Identify which cell holds the provided text, then report its (X, Y) central coordinate. 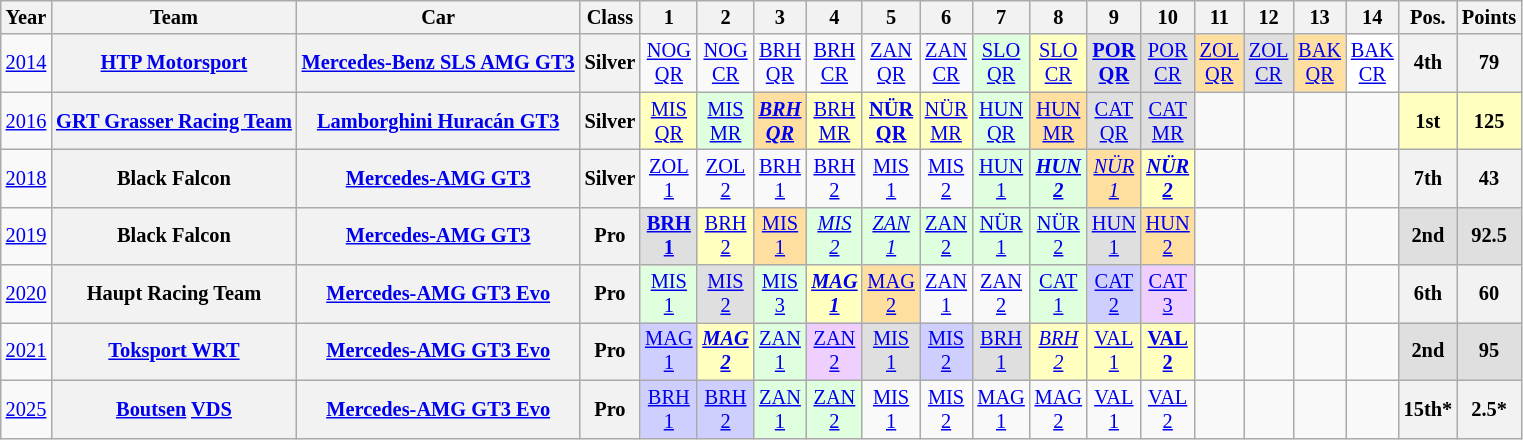
3 (780, 17)
Car (438, 17)
BAKQR (1320, 63)
7 (1000, 17)
MISMR (725, 121)
92.5 (1489, 236)
BAKCR (1372, 63)
79 (1489, 63)
10 (1168, 17)
NOGQR (668, 63)
6 (946, 17)
2014 (26, 63)
Boutsen VDS (174, 409)
43 (1489, 178)
1 (668, 17)
4th (1428, 63)
Toksport WRT (174, 351)
ZOLCR (1268, 63)
13 (1320, 17)
Haupt Racing Team (174, 294)
Year (26, 17)
ZOL1 (668, 178)
ZOLQR (1220, 63)
NÜRQR (890, 121)
CATMR (1168, 121)
BRHMR (834, 121)
14 (1372, 17)
11 (1220, 17)
2016 (26, 121)
CATQR (1114, 121)
ZOL2 (725, 178)
HUNMR (1058, 121)
PORCR (1168, 63)
GRT Grasser Racing Team (174, 121)
8 (1058, 17)
Pos. (1428, 17)
4 (834, 17)
Class (610, 17)
7th (1428, 178)
2020 (26, 294)
Mercedes-Benz SLS AMG GT3 (438, 63)
95 (1489, 351)
MISQR (668, 121)
CAT2 (1114, 294)
CAT1 (1058, 294)
125 (1489, 121)
PORQR (1114, 63)
Lamborghini Huracán GT3 (438, 121)
NÜRMR (946, 121)
Points (1489, 17)
2018 (26, 178)
2025 (26, 409)
HUNQR (1000, 121)
ZANQR (890, 63)
5 (890, 17)
SLOQR (1000, 63)
CAT3 (1168, 294)
BRHCR (834, 63)
6th (1428, 294)
15th* (1428, 409)
1st (1428, 121)
ZANCR (946, 63)
NOGCR (725, 63)
MIS3 (780, 294)
SLOCR (1058, 63)
12 (1268, 17)
2 (725, 17)
Team (174, 17)
2.5* (1489, 409)
60 (1489, 294)
2021 (26, 351)
HTP Motorsport (174, 63)
9 (1114, 17)
2019 (26, 236)
